Search for the cell housing the specified text and yield its (X, Y) center coordinate. 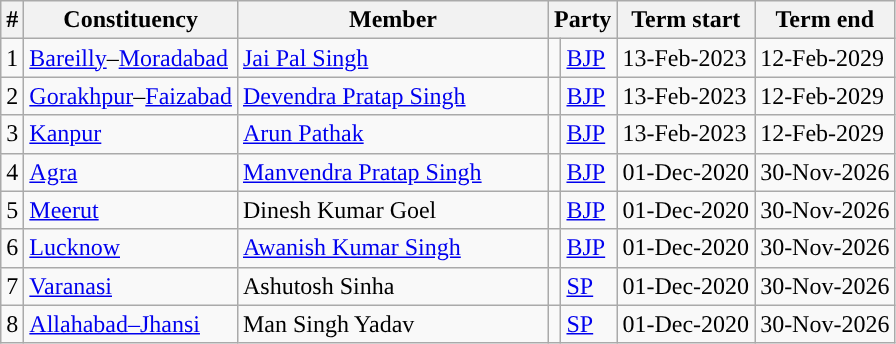
5 (12, 210)
4 (12, 172)
Kanpur (131, 134)
2 (12, 96)
Dinesh Kumar Goel (392, 210)
Term start (686, 20)
Party (583, 20)
6 (12, 248)
Term end (825, 20)
Meerut (131, 210)
Bareilly–Moradabad (131, 58)
Agra (131, 172)
Allahabad–Jhansi (131, 324)
8 (12, 324)
Devendra Pratap Singh (392, 96)
1 (12, 58)
Man Singh Yadav (392, 324)
Jai Pal Singh (392, 58)
Varanasi (131, 286)
# (12, 20)
Lucknow (131, 248)
7 (12, 286)
3 (12, 134)
Gorakhpur–Faizabad (131, 96)
Awanish Kumar Singh (392, 248)
Manvendra Pratap Singh (392, 172)
Member (392, 20)
Constituency (131, 20)
Ashutosh Sinha (392, 286)
Arun Pathak (392, 134)
